For the text-containing cell, return its midpoint in [x, y] coordinate format. 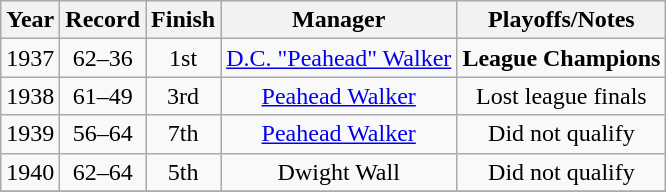
Year [30, 20]
3rd [184, 96]
Lost league finals [562, 96]
56–64 [103, 134]
1937 [30, 58]
62–36 [103, 58]
7th [184, 134]
League Champions [562, 58]
62–64 [103, 172]
1st [184, 58]
Dwight Wall [339, 172]
5th [184, 172]
Finish [184, 20]
D.C. "Peahead" Walker [339, 58]
Record [103, 20]
Manager [339, 20]
1939 [30, 134]
1940 [30, 172]
Playoffs/Notes [562, 20]
61–49 [103, 96]
1938 [30, 96]
